Pinpoint the cell where the given text exists, returning its [x, y] midpoint coordinate. 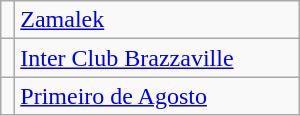
Inter Club Brazzaville [157, 58]
Primeiro de Agosto [157, 96]
Zamalek [157, 20]
